For the text-containing cell, return its midpoint in (x, y) coordinate format. 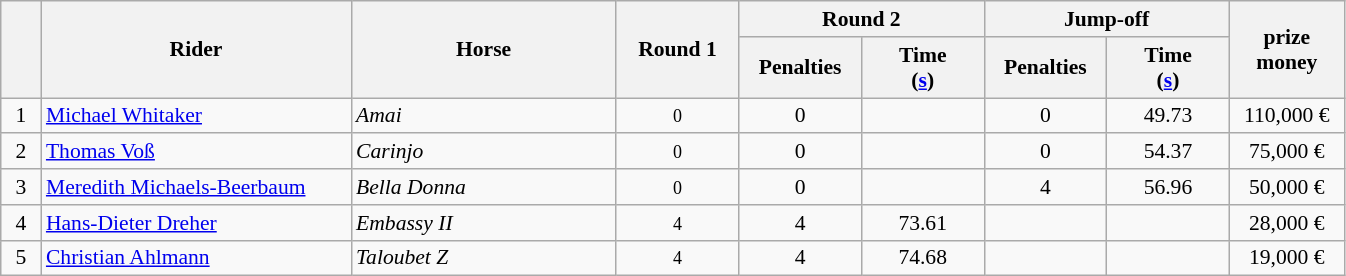
Amai (484, 116)
Horse (484, 50)
75,000 € (1286, 152)
28,000 € (1286, 223)
73.61 (922, 223)
Round 2 (862, 19)
50,000 € (1286, 187)
Christian Ahlmann (196, 258)
Michael Whitaker (196, 116)
Embassy II (484, 223)
1 (21, 116)
Taloubet Z (484, 258)
2 (21, 152)
74.68 (922, 258)
3 (21, 187)
Jump-off (1106, 19)
Round 1 (678, 50)
19,000 € (1286, 258)
Hans-Dieter Dreher (196, 223)
prizemoney (1286, 50)
49.73 (1168, 116)
Thomas Voß (196, 152)
110,000 € (1286, 116)
Carinjo (484, 152)
5 (21, 258)
Meredith Michaels-Beerbaum (196, 187)
Rider (196, 50)
54.37 (1168, 152)
Bella Donna (484, 187)
56.96 (1168, 187)
